Pinpoint the cell where the given text exists, returning its [X, Y] midpoint coordinate. 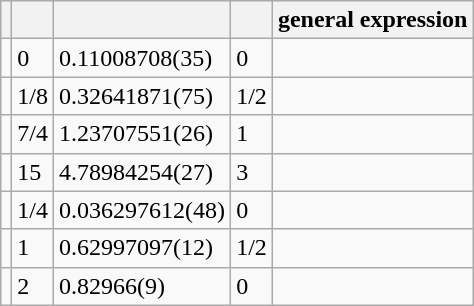
3 [252, 172]
0.11008708(35) [142, 58]
1/4 [33, 210]
15 [33, 172]
0.036297612(48) [142, 210]
1/8 [33, 96]
0.32641871(75) [142, 96]
7/4 [33, 134]
4.78984254(27) [142, 172]
0.62997097(12) [142, 248]
general expression [372, 20]
2 [33, 286]
0.82966(9) [142, 286]
1.23707551(26) [142, 134]
